Search for the cell housing the specified text and yield its [X, Y] center coordinate. 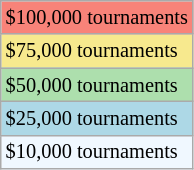
$75,000 tournaments [97, 51]
$50,000 tournaments [97, 85]
$10,000 tournaments [97, 152]
$25,000 tournaments [97, 118]
$100,000 tournaments [97, 17]
